Capture the cell that displays the provided text and extract its [x, y] central coordinate. 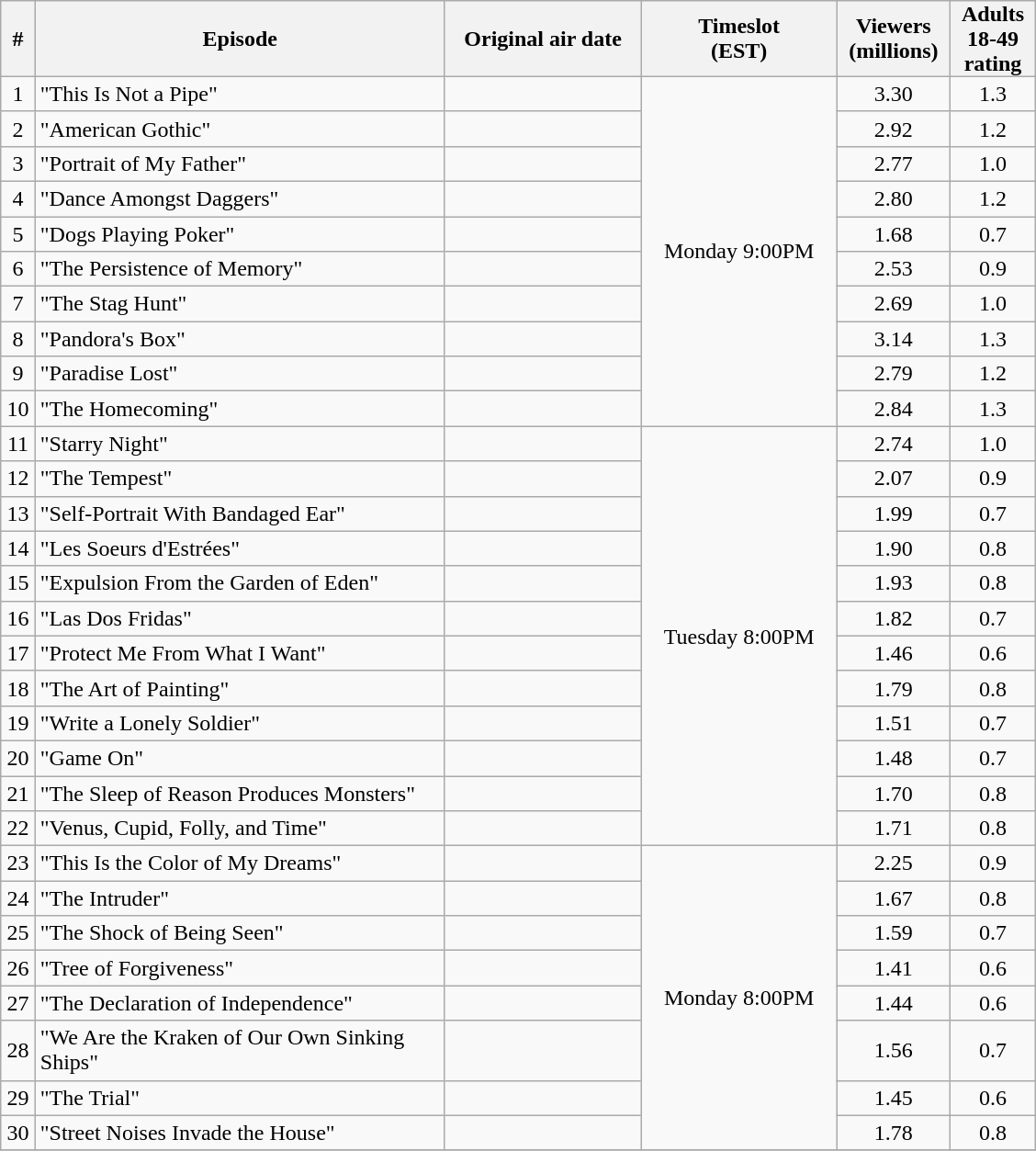
26 [18, 968]
29 [18, 1098]
1.90 [893, 548]
1.68 [893, 234]
"Portrait of My Father" [240, 164]
"Las Dos Fridas" [240, 618]
"We Are the Kraken of Our Own Sinking Ships" [240, 1051]
1.48 [893, 758]
"The Art of Painting" [240, 688]
"The Trial" [240, 1098]
1.67 [893, 898]
Timeslot(EST) [739, 39]
1.46 [893, 653]
2.25 [893, 863]
10 [18, 409]
23 [18, 863]
1.41 [893, 968]
"Game On" [240, 758]
"The Declaration of Independence" [240, 1003]
"Protect Me From What I Want" [240, 653]
7 [18, 304]
1.70 [893, 793]
8 [18, 339]
"Write a Lonely Soldier" [240, 723]
24 [18, 898]
"American Gothic" [240, 129]
30 [18, 1133]
14 [18, 548]
Episode [240, 39]
3.14 [893, 339]
"Starry Night" [240, 444]
1.51 [893, 723]
"Tree of Forgiveness" [240, 968]
13 [18, 513]
"The Shock of Being Seen" [240, 933]
"The Intruder" [240, 898]
"This Is Not a Pipe" [240, 94]
"The Homecoming" [240, 409]
21 [18, 793]
3 [18, 164]
"Dance Amongst Daggers" [240, 198]
2.77 [893, 164]
11 [18, 444]
"Street Noises Invade the House" [240, 1133]
1.82 [893, 618]
"The Stag Hunt" [240, 304]
19 [18, 723]
15 [18, 583]
Monday 8:00PM [739, 999]
12 [18, 479]
1.78 [893, 1133]
1.59 [893, 933]
18 [18, 688]
Viewers(millions) [893, 39]
9 [18, 374]
1.79 [893, 688]
6 [18, 269]
"Expulsion From the Garden of Eden" [240, 583]
2.92 [893, 129]
1.44 [893, 1003]
2.07 [893, 479]
"Venus, Cupid, Folly, and Time" [240, 829]
"The Persistence of Memory" [240, 269]
1.45 [893, 1098]
"This Is the Color of My Dreams" [240, 863]
2.69 [893, 304]
2.79 [893, 374]
"Les Soeurs d'Estrées" [240, 548]
28 [18, 1051]
2.74 [893, 444]
2.84 [893, 409]
2.80 [893, 198]
"Paradise Lost" [240, 374]
27 [18, 1003]
"The Tempest" [240, 479]
1.56 [893, 1051]
17 [18, 653]
"Pandora's Box" [240, 339]
"Dogs Playing Poker" [240, 234]
# [18, 39]
2 [18, 129]
Adults18-49rating [993, 39]
22 [18, 829]
Original air date [543, 39]
1.99 [893, 513]
Tuesday 8:00PM [739, 636]
1.93 [893, 583]
2.53 [893, 269]
20 [18, 758]
5 [18, 234]
"The Sleep of Reason Produces Monsters" [240, 793]
25 [18, 933]
1 [18, 94]
4 [18, 198]
Monday 9:00PM [739, 252]
1.71 [893, 829]
"Self-Portrait With Bandaged Ear" [240, 513]
16 [18, 618]
3.30 [893, 94]
